For the text-containing cell, return its midpoint in (x, y) coordinate format. 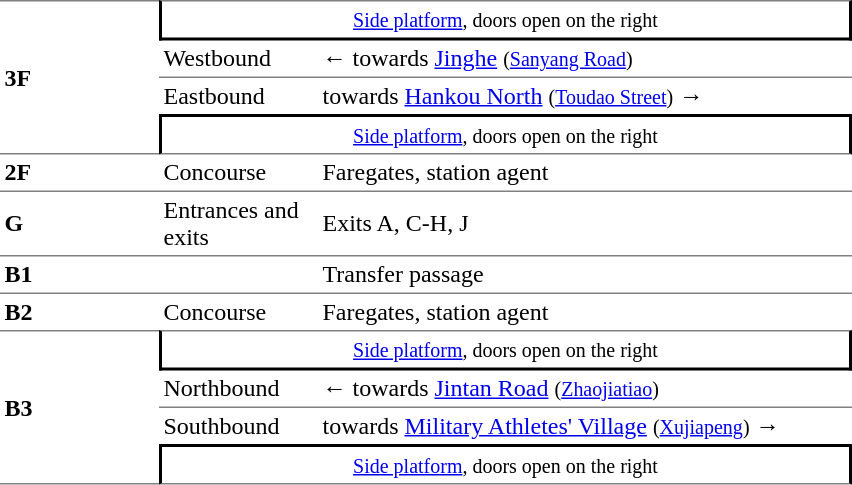
Northbound (238, 388)
towards Military Athletes' Village (Xujiapeng) → (585, 425)
Entrances and exits (238, 224)
towards Hankou North (Toudao Street) → (585, 95)
Southbound (238, 425)
B3 (80, 407)
← towards Jintan Road (Zhaojiatiao) (585, 388)
← towards Jinghe (Sanyang Road) (585, 58)
B1 (80, 275)
G (80, 224)
Transfer passage (585, 275)
B2 (80, 312)
Westbound (238, 58)
Eastbound (238, 95)
2F (80, 173)
3F (80, 77)
Exits A, C-H, J (585, 224)
